Return [X, Y] of the center of cell containing provided text 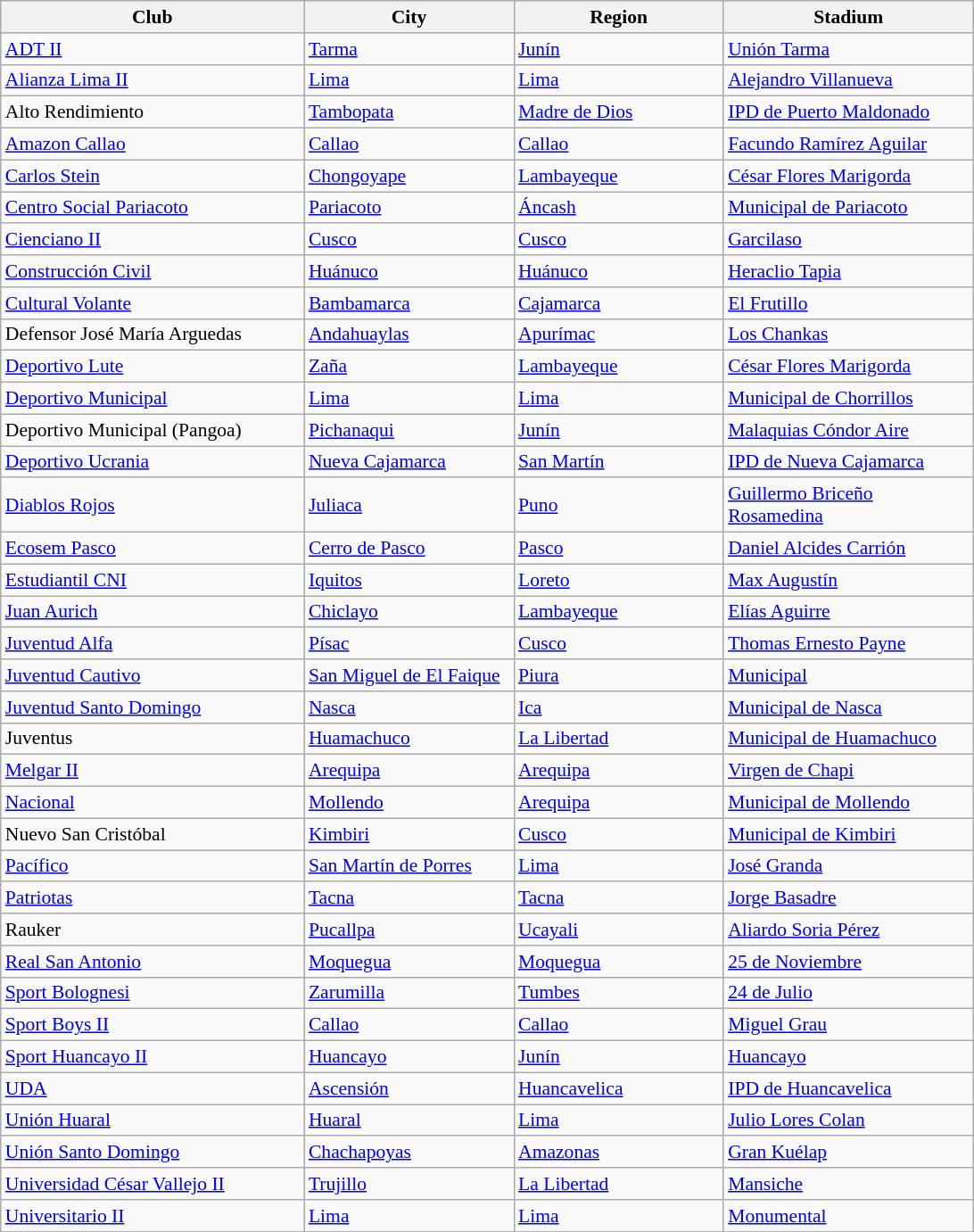
Chongoyape [409, 176]
Juliaca [409, 505]
Ica [619, 707]
Áncash [619, 208]
Cultural Volante [153, 303]
Real San Antonio [153, 962]
IPD de Huancavelica [848, 1088]
Huamachuco [409, 739]
Jorge Basadre [848, 898]
Ascensión [409, 1088]
Gran Kuélap [848, 1153]
Stadium [848, 17]
Huaral [409, 1120]
Municipal de Mollendo [848, 803]
Heraclio Tapia [848, 271]
Cajamarca [619, 303]
Melgar II [153, 771]
Amazonas [619, 1153]
Huancavelica [619, 1088]
José Granda [848, 866]
Julio Lores Colan [848, 1120]
Kimbiri [409, 834]
Pasco [619, 549]
Municipal de Nasca [848, 707]
Aliardo Soria Pérez [848, 930]
Iquitos [409, 580]
Tarma [409, 49]
Juan Aurich [153, 612]
Tumbes [619, 993]
Alejandro Villanueva [848, 80]
Mansiche [848, 1184]
Universitario II [153, 1216]
Cienciano II [153, 240]
Malaquias Cóndor Aire [848, 430]
Patriotas [153, 898]
Pichanaqui [409, 430]
Pucallpa [409, 930]
Amazon Callao [153, 145]
Carlos Stein [153, 176]
Zaña [409, 367]
Universidad César Vallejo II [153, 1184]
Sport Huancayo II [153, 1057]
Ecosem Pasco [153, 549]
Alto Rendimiento [153, 112]
Juventud Alfa [153, 644]
Tambopata [409, 112]
Elías Aguirre [848, 612]
Loreto [619, 580]
Municipal de Huamachuco [848, 739]
San Martín de Porres [409, 866]
Diablos Rojos [153, 505]
Virgen de Chapi [848, 771]
City [409, 17]
Unión Huaral [153, 1120]
Nacional [153, 803]
24 de Julio [848, 993]
Club [153, 17]
Apurímac [619, 335]
Construcción Civil [153, 271]
Juventud Cautivo [153, 675]
Pacífico [153, 866]
Guillermo Briceño Rosamedina [848, 505]
Mollendo [409, 803]
Andahuaylas [409, 335]
Madre de Dios [619, 112]
Defensor José María Arguedas [153, 335]
Estudiantil CNI [153, 580]
Sport Boys II [153, 1025]
Municipal de Chorrillos [848, 399]
Los Chankas [848, 335]
UDA [153, 1088]
Region [619, 17]
San Martín [619, 462]
25 de Noviembre [848, 962]
Sport Bolognesi [153, 993]
Deportivo Lute [153, 367]
Alianza Lima II [153, 80]
Chachapoyas [409, 1153]
Piura [619, 675]
Trujillo [409, 1184]
Nueva Cajamarca [409, 462]
Nasca [409, 707]
Garcilaso [848, 240]
Chiclayo [409, 612]
IPD de Puerto Maldonado [848, 112]
El Frutillo [848, 303]
Centro Social Pariacoto [153, 208]
San Miguel de El Faique [409, 675]
Nuevo San Cristóbal [153, 834]
Juventus [153, 739]
Miguel Grau [848, 1025]
Max Augustín [848, 580]
Deportivo Municipal [153, 399]
Municipal de Kimbiri [848, 834]
Facundo Ramírez Aguilar [848, 145]
Cerro de Pasco [409, 549]
Bambamarca [409, 303]
Unión Tarma [848, 49]
Monumental [848, 1216]
ADT II [153, 49]
Daniel Alcides Carrión [848, 549]
Písac [409, 644]
Municipal [848, 675]
Pariacoto [409, 208]
Deportivo Ucrania [153, 462]
IPD de Nueva Cajamarca [848, 462]
Thomas Ernesto Payne [848, 644]
Rauker [153, 930]
Ucayali [619, 930]
Municipal de Pariacoto [848, 208]
Deportivo Municipal (Pangoa) [153, 430]
Puno [619, 505]
Zarumilla [409, 993]
Juventud Santo Domingo [153, 707]
Unión Santo Domingo [153, 1153]
